Identify which cell holds the provided text, then report its (X, Y) central coordinate. 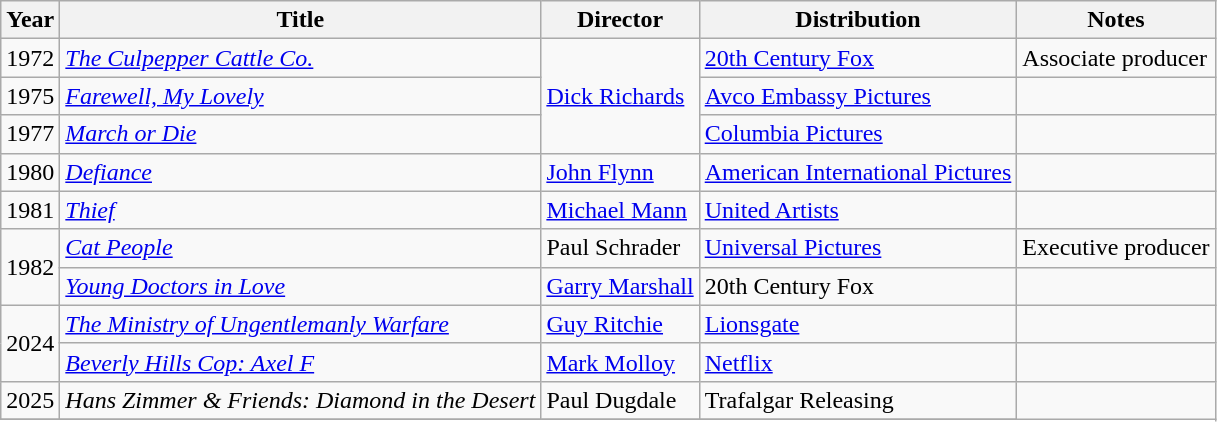
Columbia Pictures (858, 134)
Young Doctors in Love (300, 286)
Avco Embassy Pictures (858, 96)
Notes (1116, 20)
Cat People (300, 248)
1982 (30, 267)
Trafalgar Releasing (858, 400)
Netflix (858, 362)
1981 (30, 210)
Thief (300, 210)
Paul Dugdale (620, 400)
Dick Richards (620, 96)
Garry Marshall (620, 286)
2024 (30, 343)
United Artists (858, 210)
Title (300, 20)
Universal Pictures (858, 248)
1972 (30, 58)
Lionsgate (858, 324)
1977 (30, 134)
Michael Mann (620, 210)
Guy Ritchie (620, 324)
The Ministry of Ungentlemanly Warfare (300, 324)
1975 (30, 96)
1980 (30, 172)
March or Die (300, 134)
Year (30, 20)
Paul Schrader (620, 248)
Director (620, 20)
Executive producer (1116, 248)
Associate producer (1116, 58)
Farewell, My Lovely (300, 96)
The Culpepper Cattle Co. (300, 58)
John Flynn (620, 172)
Mark Molloy (620, 362)
Hans Zimmer & Friends: Diamond in the Desert (300, 400)
American International Pictures (858, 172)
Beverly Hills Cop: Axel F (300, 362)
Distribution (858, 20)
Defiance (300, 172)
2025 (30, 400)
